Capture the cell that displays the provided text and extract its [x, y] central coordinate. 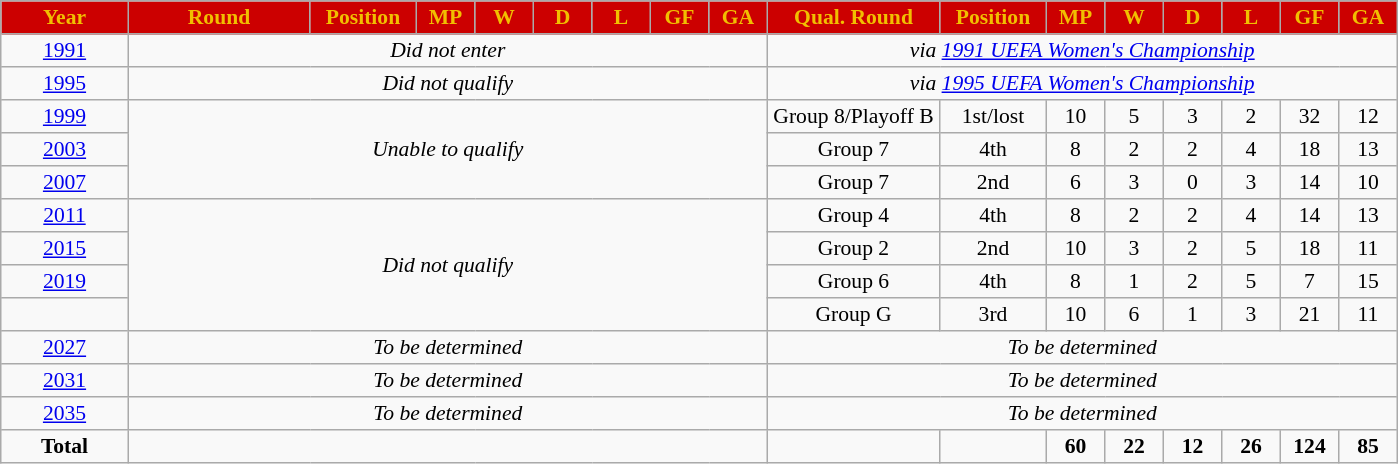
2031 [65, 380]
Group 8/Playoff B [853, 116]
2035 [65, 414]
60 [1075, 446]
Year [65, 18]
0 [1192, 182]
7 [1309, 282]
32 [1309, 116]
21 [1309, 314]
1995 [65, 84]
124 [1309, 446]
Group G [853, 314]
2015 [65, 248]
2011 [65, 216]
Group 4 [853, 216]
Group 6 [853, 282]
3rd [993, 314]
1991 [65, 50]
2003 [65, 150]
Round [219, 18]
2027 [65, 348]
2019 [65, 282]
Total [65, 446]
Did not enter [448, 50]
85 [1368, 446]
Group 2 [853, 248]
26 [1251, 446]
1999 [65, 116]
22 [1134, 446]
2007 [65, 182]
1st/lost [993, 116]
Qual. Round [853, 18]
via 1991 UEFA Women's Championship [1082, 50]
Unable to qualify [448, 150]
15 [1368, 282]
via 1995 UEFA Women's Championship [1082, 84]
